Return [x, y] of the center of cell containing provided text 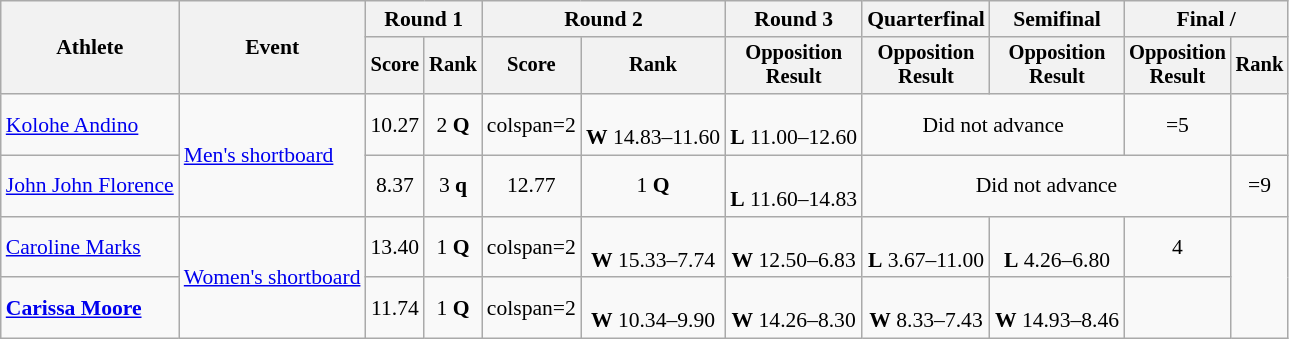
John John Florence [90, 186]
W 14.83–11.60 [653, 124]
W 14.93–8.46 [1057, 308]
L 3.67–11.00 [926, 248]
3 q [453, 186]
Quarterfinal [926, 19]
Round 2 [604, 19]
L 11.60–14.83 [794, 186]
10.27 [396, 124]
Kolohe Andino [90, 124]
12.77 [532, 186]
Final / [1206, 19]
13.40 [396, 248]
2 Q [453, 124]
Carissa Moore [90, 308]
W 15.33–7.74 [653, 248]
11.74 [396, 308]
Round 1 [424, 19]
Round 3 [794, 19]
W 14.26–8.30 [794, 308]
Event [272, 48]
=9 [1260, 186]
=5 [1178, 124]
L 4.26–6.80 [1057, 248]
Caroline Marks [90, 248]
W 8.33–7.43 [926, 308]
Women's shortboard [272, 278]
Men's shortboard [272, 155]
W 10.34–9.90 [653, 308]
Athlete [90, 48]
Semifinal [1057, 19]
W 12.50–6.83 [794, 248]
4 [1178, 248]
8.37 [396, 186]
L 11.00–12.60 [794, 124]
